Find where the given text appears and provide that cell's center as (x, y) coordinate. 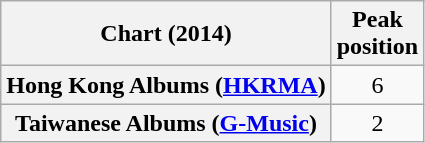
Hong Kong Albums (HKRMA) (166, 85)
2 (377, 123)
Taiwanese Albums (G-Music) (166, 123)
6 (377, 85)
Peakposition (377, 34)
Chart (2014) (166, 34)
